Extract the (x, y) coordinate from the center of the cell holding the provided text.  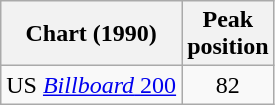
82 (228, 85)
Chart (1990) (92, 34)
Peak position (228, 34)
US Billboard 200 (92, 85)
